Extract the [X, Y] coordinate from the center of the cell holding the provided text.  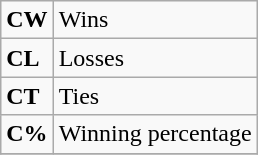
CT [27, 96]
CL [27, 58]
Wins [155, 20]
Winning percentage [155, 134]
Losses [155, 58]
C% [27, 134]
CW [27, 20]
Ties [155, 96]
